Detect which cell encompasses the target text, then output its [X, Y] center coordinate. 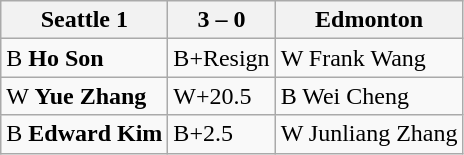
Seattle 1 [84, 20]
B Ho Son [84, 58]
B+2.5 [222, 134]
W+20.5 [222, 96]
Edmonton [369, 20]
B+Resign [222, 58]
W Frank Wang [369, 58]
W Junliang Zhang [369, 134]
B Edward Kim [84, 134]
B Wei Cheng [369, 96]
3 – 0 [222, 20]
W Yue Zhang [84, 96]
